Identify which cell holds the provided text, then report its (X, Y) central coordinate. 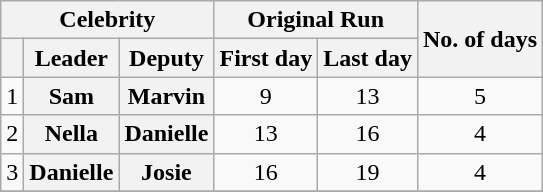
Marvin (166, 96)
Sam (72, 96)
2 (12, 134)
3 (12, 172)
No. of days (480, 39)
Deputy (166, 58)
5 (480, 96)
First day (266, 58)
Last day (368, 58)
Celebrity (108, 20)
19 (368, 172)
Original Run (316, 20)
Nella (72, 134)
Josie (166, 172)
9 (266, 96)
1 (12, 96)
Leader (72, 58)
